Identify which cell holds the provided text, then report its (x, y) central coordinate. 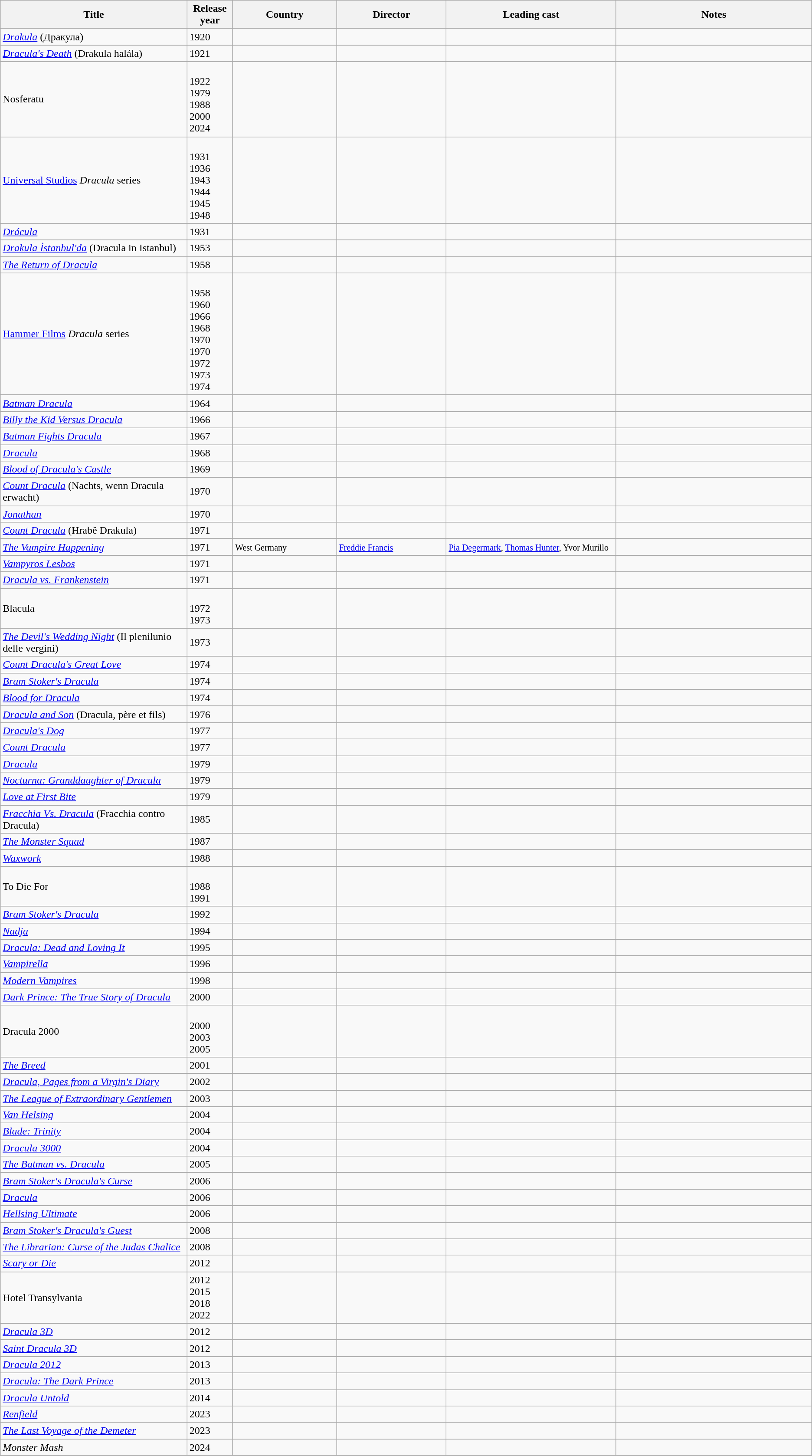
Vampirella (94, 964)
Drakula İstanbul'da (Dracula in Istanbul) (94, 248)
Nocturna: Granddaughter of Dracula (94, 780)
The Batman vs. Dracula (94, 1164)
Jonathan (94, 514)
Saint Dracula 3D (94, 1348)
1921 (210, 53)
19221979198820002024 (210, 99)
Billy the Kid Versus Dracula (94, 420)
Release year (210, 15)
Count Dracula's Great Love (94, 665)
1985 (210, 819)
2003 (210, 1098)
Batman Dracula (94, 403)
1995 (210, 948)
Dracula, Pages from a Virgin's Diary (94, 1082)
1973 (210, 642)
Scary or Die (94, 1263)
Count Dracula (Hrabě Drakula) (94, 531)
195819601966196819701970197219731974 (210, 334)
Dracula 3D (94, 1331)
West Germany (285, 547)
Director (391, 15)
1992 (210, 915)
Fracchia Vs. Dracula (Fracchia contro Dracula) (94, 819)
193119361943194419451948 (210, 180)
The League of Extraordinary Gentlemen (94, 1098)
2024 (210, 1447)
Vampyros Lesbos (94, 564)
1920 (210, 37)
Dracula's Death (Drakula halála) (94, 53)
Waxwork (94, 858)
1969 (210, 469)
Van Helsing (94, 1115)
The Breed (94, 1065)
2005 (210, 1164)
Count Dracula (Nachts, wenn Dracula erwacht) (94, 492)
2001 (210, 1065)
Blacula (94, 608)
1998 (210, 981)
Hotel Transylvania (94, 1297)
Monster Mash (94, 1447)
2000 (210, 997)
The Librarian: Curse of the Judas Chalice (94, 1247)
19721973 (210, 608)
Dracula vs. Frankenstein (94, 580)
2012201520182022 (210, 1297)
1996 (210, 964)
The Last Voyage of the Demeter (94, 1431)
Hammer Films Dracula series (94, 334)
1976 (210, 714)
1988 (210, 858)
Universal Studios Dracula series (94, 180)
200020032005 (210, 1031)
1966 (210, 420)
Dracula: Dead and Loving It (94, 948)
The Return of Dracula (94, 265)
Dark Prince: The True Story of Dracula (94, 997)
Modern Vampires (94, 981)
Dracula 2000 (94, 1031)
Renfield (94, 1414)
1967 (210, 436)
Bram Stoker's Dracula's Curse (94, 1181)
Count Dracula (94, 747)
Dracula: The Dark Prince (94, 1381)
Drakula (Дракула) (94, 37)
Leading cast (531, 15)
Title (94, 15)
Hellsing Ultimate (94, 1214)
Dracula and Son (Dracula, père et fils) (94, 714)
Drácula (94, 232)
1958 (210, 265)
The Monster Squad (94, 842)
To Die For (94, 886)
2014 (210, 1397)
Dracula 2012 (94, 1364)
1968 (210, 453)
1953 (210, 248)
Love at First Bite (94, 797)
Blade: Trinity (94, 1131)
The Vampire Happening (94, 547)
Batman Fights Dracula (94, 436)
Dracula Untold (94, 1397)
Bram Stoker's Dracula's Guest (94, 1230)
1994 (210, 931)
Pia Degermark, Thomas Hunter, Yvor Murillo (531, 547)
1964 (210, 403)
Blood of Dracula's Castle (94, 469)
19881991 (210, 886)
The Devil's Wedding Night (Il plenilunio delle vergini) (94, 642)
Country (285, 15)
Freddie Francis (391, 547)
Dracula's Dog (94, 731)
2002 (210, 1082)
Notes (714, 15)
Nadja (94, 931)
Dracula 3000 (94, 1148)
Nosferatu (94, 99)
1931 (210, 232)
Blood for Dracula (94, 698)
1987 (210, 842)
